Determine the [X, Y] coordinate at the center of the cell enclosing the given text.  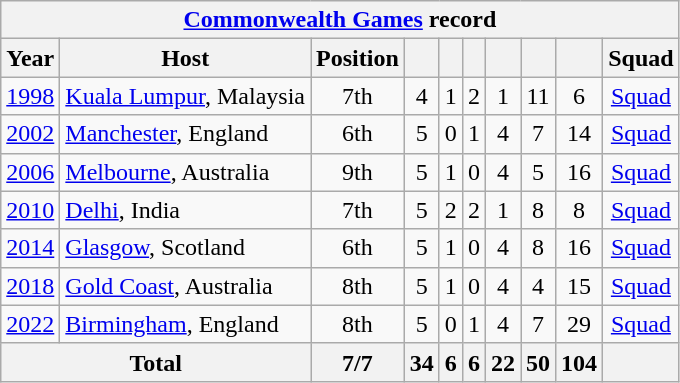
Gold Coast, Australia [186, 286]
9th [358, 172]
2018 [30, 286]
2022 [30, 324]
7/7 [358, 362]
14 [580, 134]
104 [580, 362]
Birmingham, England [186, 324]
Delhi, India [186, 210]
2006 [30, 172]
2014 [30, 248]
22 [502, 362]
Position [358, 58]
Melbourne, Australia [186, 172]
50 [538, 362]
2002 [30, 134]
Commonwealth Games record [340, 20]
Manchester, England [186, 134]
Year [30, 58]
Kuala Lumpur, Malaysia [186, 96]
Host [186, 58]
11 [538, 96]
29 [580, 324]
Total [156, 362]
1998 [30, 96]
15 [580, 286]
34 [422, 362]
Glasgow, Scotland [186, 248]
2010 [30, 210]
